Find where the given text appears and provide that cell's center as (X, Y) coordinate. 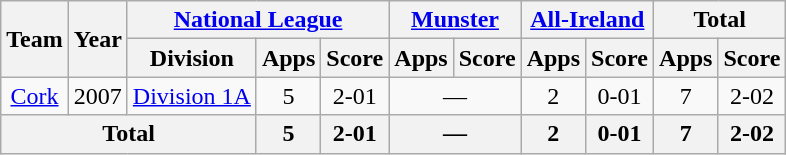
Munster (455, 20)
National League (258, 20)
All-Ireland (587, 20)
Division (192, 58)
Year (98, 39)
Division 1A (192, 96)
2007 (98, 96)
Team (35, 39)
Cork (35, 96)
